Extract the [X, Y] coordinate from the center of the cell holding the provided text.  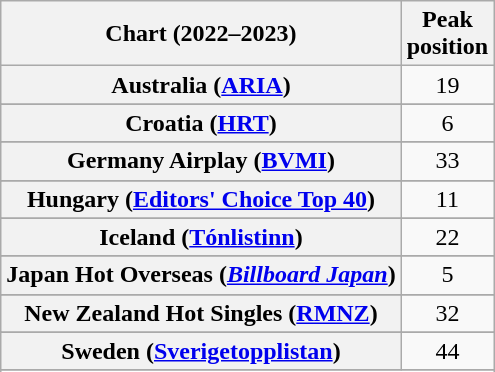
New Zealand Hot Singles (RMNZ) [201, 313]
Peakposition [447, 34]
Iceland (Tónlistinn) [201, 237]
44 [447, 351]
Chart (2022–2023) [201, 34]
Sweden (Sverigetopplistan) [201, 351]
11 [447, 199]
6 [447, 123]
Japan Hot Overseas (Billboard Japan) [201, 275]
19 [447, 85]
Australia (ARIA) [201, 85]
5 [447, 275]
33 [447, 161]
Hungary (Editors' Choice Top 40) [201, 199]
32 [447, 313]
Croatia (HRT) [201, 123]
Germany Airplay (BVMI) [201, 161]
22 [447, 237]
